Pinpoint the cell where the given text exists, returning its (x, y) midpoint coordinate. 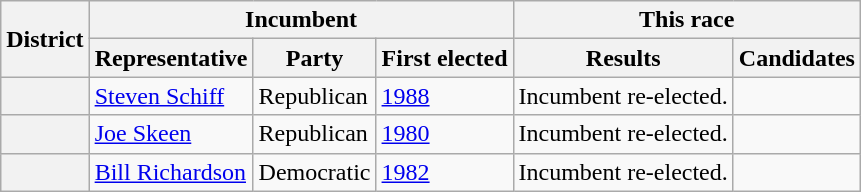
Results (623, 58)
Joe Skeen (171, 134)
Incumbent (301, 20)
1988 (444, 96)
Bill Richardson (171, 172)
1980 (444, 134)
Steven Schiff (171, 96)
First elected (444, 58)
Representative (171, 58)
Candidates (796, 58)
District (45, 39)
This race (686, 20)
1982 (444, 172)
Party (314, 58)
Democratic (314, 172)
